From the cell containing the given text, extract its center point as [x, y] coordinate. 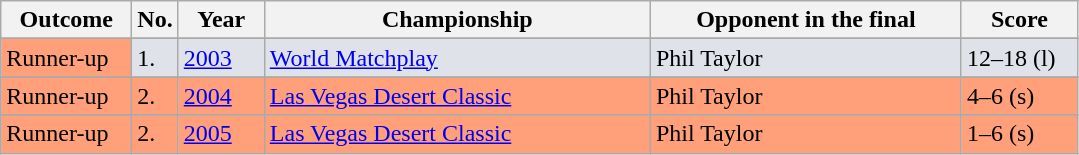
Outcome [66, 20]
No. [155, 20]
12–18 (l) [1019, 58]
1. [155, 58]
4–6 (s) [1019, 96]
Score [1019, 20]
2004 [221, 96]
Championship [457, 20]
World Matchplay [457, 58]
1–6 (s) [1019, 134]
Year [221, 20]
2003 [221, 58]
Opponent in the final [806, 20]
2005 [221, 134]
